Search for the cell housing the specified text and yield its [x, y] center coordinate. 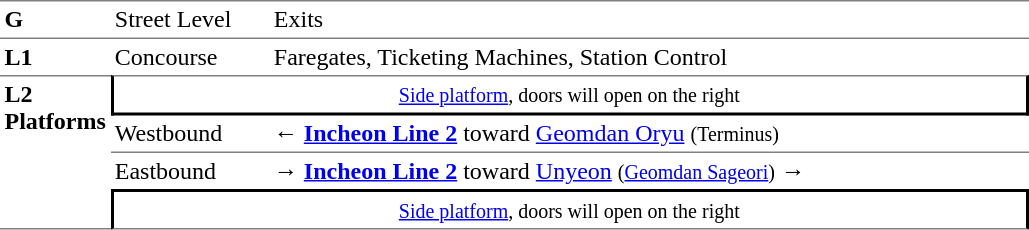
L1 [55, 57]
Faregates, Ticketing Machines, Station Control [648, 57]
Concourse [190, 57]
Westbound [190, 135]
Eastbound [190, 171]
Street Level [190, 20]
→ Incheon Line 2 toward Unyeon (Geomdan Sageori) → [648, 171]
Exits [648, 20]
← Incheon Line 2 toward Geomdan Oryu (Terminus) [648, 135]
G [55, 20]
L2Platforms [55, 152]
